Pinpoint the cell where the given text exists, returning its (X, Y) midpoint coordinate. 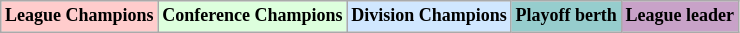
Playoff berth (566, 16)
Division Champions (429, 16)
League Champions (80, 16)
League leader (680, 16)
Conference Champions (252, 16)
